Provide the [x, y] coordinate of the cell's center where the given text is located.  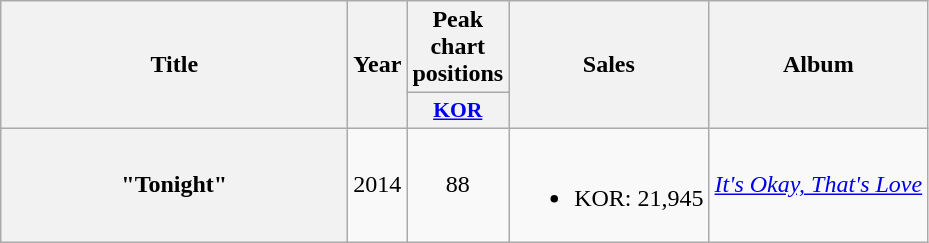
"Tonight" [174, 184]
Sales [609, 65]
KOR: 21,945 [609, 184]
2014 [378, 184]
Album [818, 65]
Title [174, 65]
It's Okay, That's Love [818, 184]
KOR [458, 111]
Year [378, 65]
88 [458, 184]
Peak chart positions [458, 47]
